Search for the cell housing the specified text and yield its [X, Y] center coordinate. 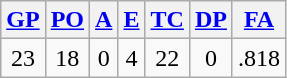
A [104, 20]
18 [67, 58]
GP [23, 20]
.818 [258, 58]
FA [258, 20]
TC [167, 20]
DP [210, 20]
PO [67, 20]
E [132, 20]
22 [167, 58]
4 [132, 58]
23 [23, 58]
